Return (X, Y) of the center of cell containing provided text 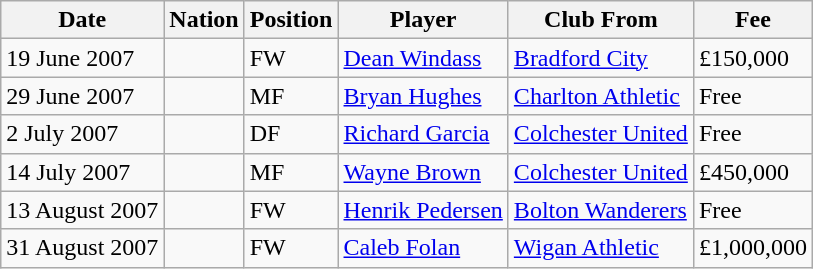
Bryan Hughes (423, 96)
Dean Windass (423, 58)
Richard Garcia (423, 134)
£1,000,000 (752, 248)
Fee (752, 20)
Caleb Folan (423, 248)
DF (291, 134)
Date (82, 20)
31 August 2007 (82, 248)
29 June 2007 (82, 96)
Henrik Pedersen (423, 210)
Position (291, 20)
14 July 2007 (82, 172)
19 June 2007 (82, 58)
Bolton Wanderers (600, 210)
2 July 2007 (82, 134)
Charlton Athletic (600, 96)
Club From (600, 20)
Wigan Athletic (600, 248)
Bradford City (600, 58)
13 August 2007 (82, 210)
Wayne Brown (423, 172)
£450,000 (752, 172)
Player (423, 20)
Nation (204, 20)
£150,000 (752, 58)
